Determine the (x, y) coordinate at the center of the cell enclosing the given text.  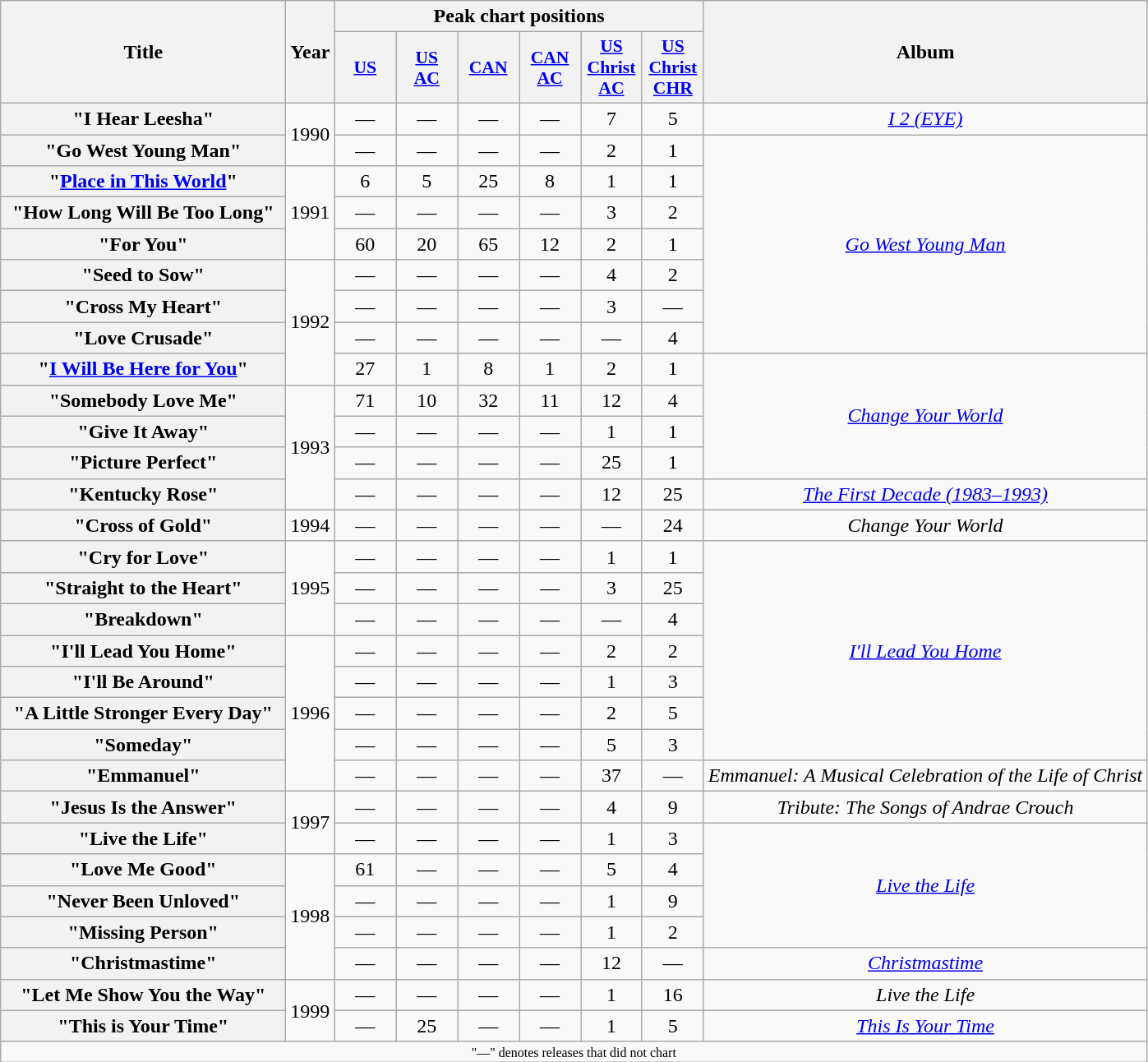
"Place in This World" (143, 182)
7 (611, 118)
1994 (311, 525)
Tribute: The Songs of Andrae Crouch (925, 807)
"Breakdown" (143, 619)
1993 (311, 447)
65 (488, 244)
Emmanuel: A Musical Celebration of the Life of Christ (925, 776)
24 (672, 525)
CAN AC (551, 67)
"Let Me Show You the Way" (143, 995)
"I Hear Leesha" (143, 118)
Title (143, 53)
60 (365, 244)
Go West Young Man (925, 244)
1999 (311, 1010)
"A Little Stronger Every Day" (143, 713)
1991 (311, 213)
"Christmastime" (143, 963)
"Somebody Love Me" (143, 400)
1995 (311, 588)
"I'll Lead You Home" (143, 650)
1998 (311, 917)
Christmastime (925, 963)
CAN (488, 67)
The First Decade (1983–1993) (925, 494)
"Live the Life" (143, 838)
I'll Lead You Home (925, 650)
6 (365, 182)
"Go West Young Man" (143, 150)
1990 (311, 134)
1996 (311, 713)
"Cross of Gold" (143, 525)
37 (611, 776)
"—" denotes releases that did not chart (574, 1051)
1997 (311, 823)
"Give It Away" (143, 432)
"Never Been Unloved" (143, 901)
16 (672, 995)
"How Long Will Be Too Long" (143, 213)
32 (488, 400)
"Love Crusade" (143, 338)
"For You" (143, 244)
"Love Me Good" (143, 870)
"Picture Perfect" (143, 463)
"Someday" (143, 745)
US Christ AC (611, 67)
"Kentucky Rose" (143, 494)
Peak chart positions (519, 16)
1992 (311, 322)
"Seed to Sow" (143, 275)
61 (365, 870)
I 2 (EYE) (925, 118)
This Is Your Time (925, 1026)
"Emmanuel" (143, 776)
Album (925, 53)
US Christ CHR (672, 67)
27 (365, 369)
"Straight to the Heart" (143, 588)
11 (551, 400)
20 (427, 244)
"Cross My Heart" (143, 307)
USAC (427, 67)
"Missing Person" (143, 932)
"Cry for Love" (143, 556)
"Jesus Is the Answer" (143, 807)
"This is Your Time" (143, 1026)
Year (311, 53)
US (365, 67)
71 (365, 400)
"I'll Be Around" (143, 682)
10 (427, 400)
"I Will Be Here for You" (143, 369)
